Identify which cell holds the provided text, then report its (X, Y) central coordinate. 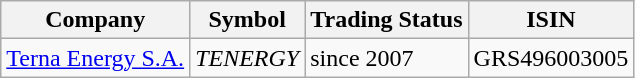
Symbol (248, 20)
ISIN (551, 20)
Trading Status (386, 20)
Terna Energy S.A. (96, 58)
TENERGY (248, 58)
Company (96, 20)
since 2007 (386, 58)
GRS496003005 (551, 58)
